From the cell containing the given text, extract its center point as (X, Y) coordinate. 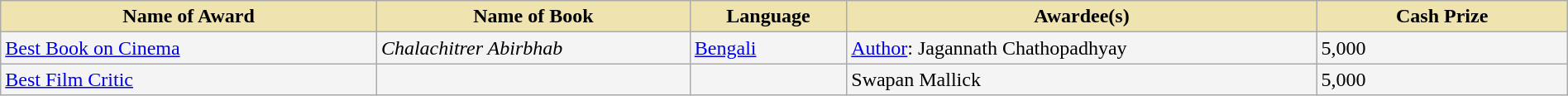
Name of Book (533, 17)
Swapan Mallick (1082, 79)
Bengali (767, 48)
Name of Award (189, 17)
Best Film Critic (189, 79)
Best Book on Cinema (189, 48)
Cash Prize (1442, 17)
Author: Jagannath Chathopadhyay (1082, 48)
Awardee(s) (1082, 17)
Chalachitrer Abirbhab (533, 48)
Language (767, 17)
